For the text-containing cell, return its midpoint in [X, Y] coordinate format. 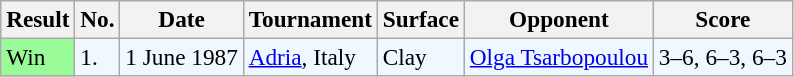
Surface [420, 19]
Result [38, 19]
Score [722, 19]
Date [182, 19]
No. [98, 19]
1 June 1987 [182, 57]
1. [98, 57]
Olga Tsarbopoulou [558, 57]
Clay [420, 57]
3–6, 6–3, 6–3 [722, 57]
Tournament [310, 19]
Adria, Italy [310, 57]
Win [38, 57]
Opponent [558, 19]
